Return the (x, y) coordinate for the center point of the cell that contains the specified text.  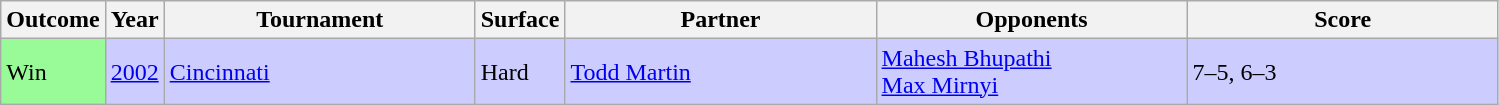
Year (134, 20)
Tournament (320, 20)
Mahesh Bhupathi Max Mirnyi (1032, 72)
Surface (520, 20)
7–5, 6–3 (1342, 72)
Score (1342, 20)
2002 (134, 72)
Win (53, 72)
Hard (520, 72)
Opponents (1032, 20)
Todd Martin (720, 72)
Outcome (53, 20)
Partner (720, 20)
Cincinnati (320, 72)
